Identify which cell holds the provided text, then report its (x, y) central coordinate. 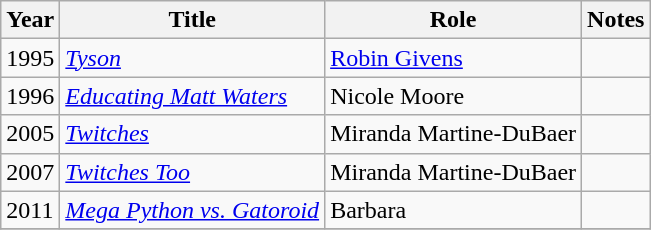
Role (454, 20)
1995 (30, 58)
2007 (30, 172)
Robin Givens (454, 58)
Year (30, 20)
Title (192, 20)
Twitches Too (192, 172)
Mega Python vs. Gatoroid (192, 210)
2005 (30, 134)
Nicole Moore (454, 96)
Tyson (192, 58)
1996 (30, 96)
2011 (30, 210)
Barbara (454, 210)
Notes (616, 20)
Educating Matt Waters (192, 96)
Twitches (192, 134)
